Determine the [x, y] coordinate at the center of the cell enclosing the given text.  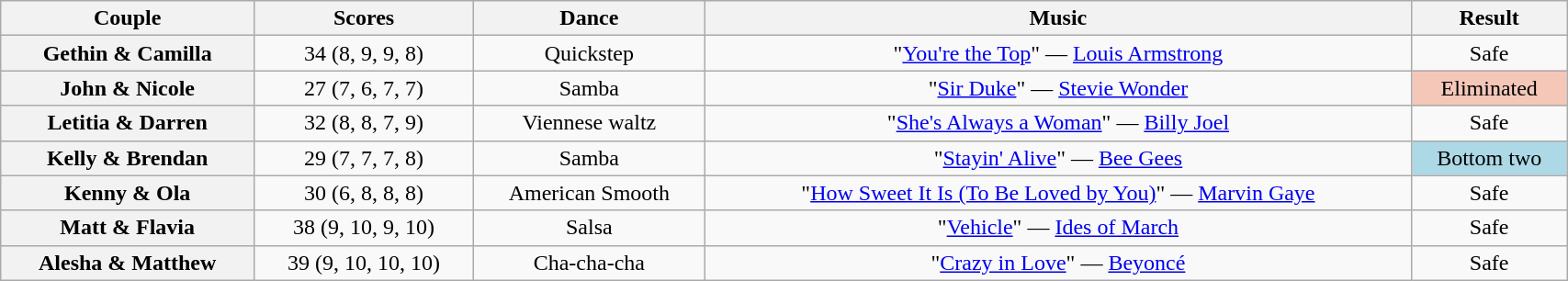
Dance [590, 18]
"How Sweet It Is (To Be Loved by You)" — Marvin Gaye [1058, 193]
John & Nicole [128, 88]
32 (8, 8, 7, 9) [364, 123]
Gethin & Camilla [128, 53]
"Crazy in Love" — Beyoncé [1058, 263]
Matt & Flavia [128, 228]
"Stayin' Alive" — Bee Gees [1058, 158]
Cha-cha-cha [590, 263]
Kelly & Brendan [128, 158]
Scores [364, 18]
39 (9, 10, 10, 10) [364, 263]
Couple [128, 18]
Kenny & Ola [128, 193]
30 (6, 8, 8, 8) [364, 193]
"Sir Duke" — Stevie Wonder [1058, 88]
"You're the Top" — Louis Armstrong [1058, 53]
"She's Always a Woman" — Billy Joel [1058, 123]
"Vehicle" — Ides of March [1058, 228]
Quickstep [590, 53]
Bottom two [1490, 158]
Alesha & Matthew [128, 263]
27 (7, 6, 7, 7) [364, 88]
Music [1058, 18]
29 (7, 7, 7, 8) [364, 158]
Viennese waltz [590, 123]
34 (8, 9, 9, 8) [364, 53]
Salsa [590, 228]
American Smooth [590, 193]
Result [1490, 18]
Eliminated [1490, 88]
38 (9, 10, 9, 10) [364, 228]
Letitia & Darren [128, 123]
